Output the [X, Y] coordinate of the center of the cell containing the given text.  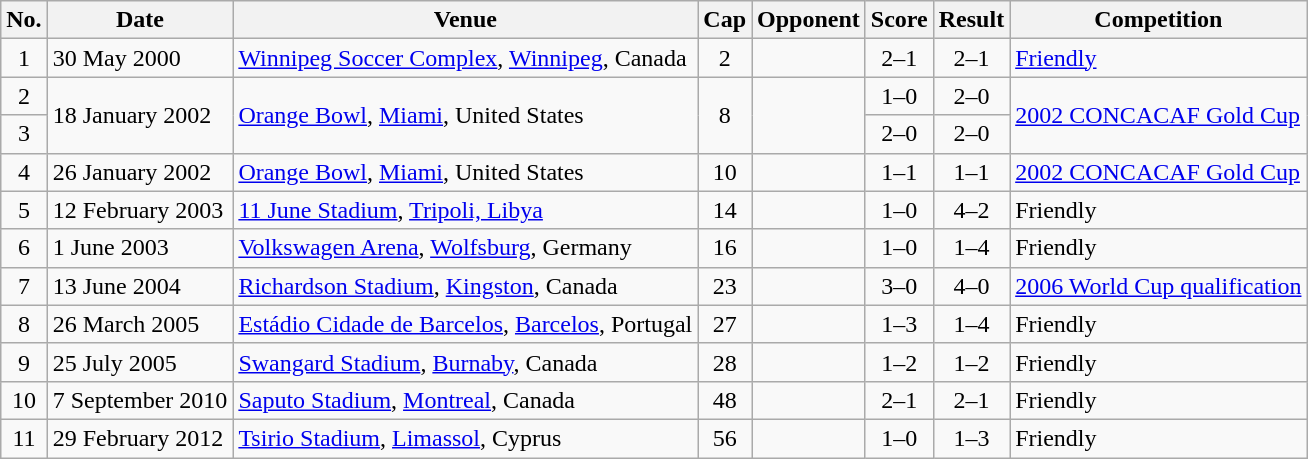
3 [24, 134]
Volkswagen Arena, Wolfsburg, Germany [466, 248]
4 [24, 172]
Competition [1158, 20]
Estádio Cidade de Barcelos, Barcelos, Portugal [466, 324]
27 [725, 324]
Saputo Stadium, Montreal, Canada [466, 400]
16 [725, 248]
Date [140, 20]
1 [24, 58]
Opponent [809, 20]
6 [24, 248]
11 June Stadium, Tripoli, Libya [466, 210]
1 June 2003 [140, 248]
Score [899, 20]
26 January 2002 [140, 172]
Winnipeg Soccer Complex, Winnipeg, Canada [466, 58]
28 [725, 362]
9 [24, 362]
48 [725, 400]
18 January 2002 [140, 115]
56 [725, 438]
Tsirio Stadium, Limassol, Cyprus [466, 438]
Swangard Stadium, Burnaby, Canada [466, 362]
30 May 2000 [140, 58]
25 July 2005 [140, 362]
26 March 2005 [140, 324]
12 February 2003 [140, 210]
4–0 [971, 286]
Richardson Stadium, Kingston, Canada [466, 286]
29 February 2012 [140, 438]
Cap [725, 20]
Venue [466, 20]
Result [971, 20]
7 [24, 286]
4–2 [971, 210]
7 September 2010 [140, 400]
No. [24, 20]
11 [24, 438]
2006 World Cup qualification [1158, 286]
3–0 [899, 286]
13 June 2004 [140, 286]
14 [725, 210]
23 [725, 286]
5 [24, 210]
